Locate the cell with the specified text and output its [X, Y] center coordinate. 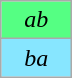
ba [36, 58]
ab [36, 20]
